Detect which cell encompasses the target text, then output its (X, Y) center coordinate. 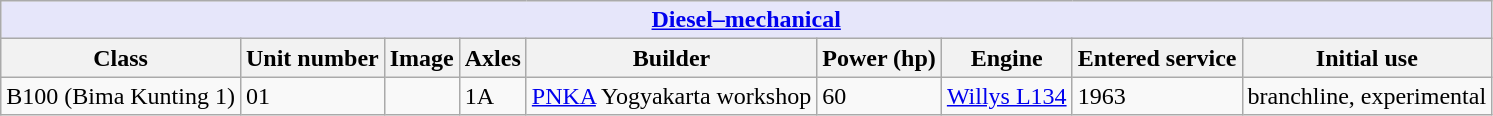
PNKA Yogyakarta workshop (671, 96)
Entered service (1157, 58)
Unit number (312, 58)
Initial use (1367, 58)
1963 (1157, 96)
60 (880, 96)
Builder (671, 58)
Engine (1006, 58)
Power (hp) (880, 58)
Image (422, 58)
Willys L134 (1006, 96)
Axles (492, 58)
Diesel–mechanical (746, 20)
branchline, experimental (1367, 96)
B100 (Bima Kunting 1) (121, 96)
Class (121, 58)
1A (492, 96)
01 (312, 96)
